Return the (X, Y) coordinate for the center point of the cell that contains the specified text.  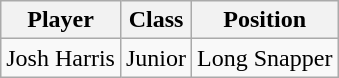
Long Snapper (265, 58)
Position (265, 20)
Class (156, 20)
Player (61, 20)
Josh Harris (61, 58)
Junior (156, 58)
